Identify which cell holds the provided text, then report its [x, y] central coordinate. 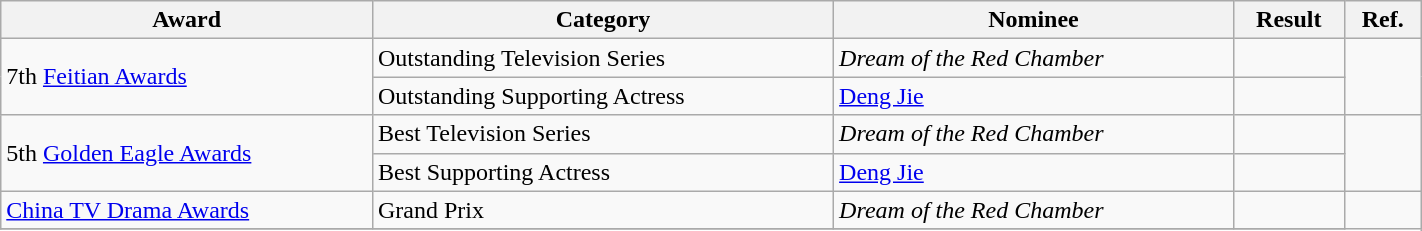
Category [602, 20]
Result [1288, 20]
Award [187, 20]
Grand Prix [602, 210]
Ref. [1382, 20]
5th Golden Eagle Awards [187, 153]
Outstanding Supporting Actress [602, 96]
China TV Drama Awards [187, 210]
Best Television Series [602, 134]
Nominee [1034, 20]
7th Feitian Awards [187, 77]
Outstanding Television Series [602, 58]
Best Supporting Actress [602, 172]
